Detect which cell encompasses the target text, then output its [x, y] center coordinate. 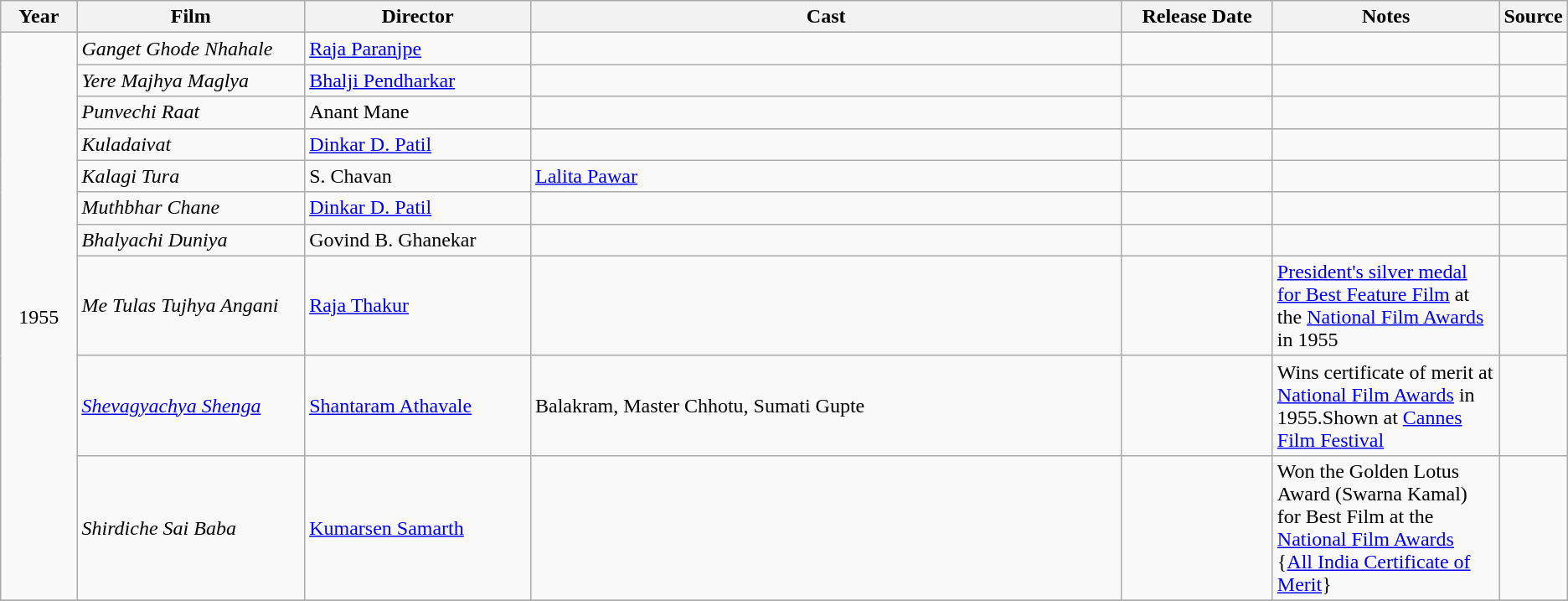
Shirdiche Sai Baba [191, 528]
Anant Mane [418, 112]
Balakram, Master Chhotu, Sumati Gupte [826, 406]
Ganget Ghode Nhahale [191, 49]
Won the Golden Lotus Award (Swarna Kamal) for Best Film at the National Film Awards{All India Certificate of Merit} [1385, 528]
Kalagi Tura [191, 176]
Raja Paranjpe [418, 49]
Year [39, 17]
Bhalji Pendharkar [418, 80]
Film [191, 17]
Kuladaivat [191, 144]
Wins certificate of merit at National Film Awards in 1955.Shown at Cannes Film Festival [1385, 406]
1955 [39, 317]
Govind B. Ghanekar [418, 240]
Cast [826, 17]
Shevagyachya Shenga [191, 406]
Release Date [1197, 17]
Shantaram Athavale [418, 406]
Notes [1385, 17]
Yere Majhya Maglya [191, 80]
Director [418, 17]
Kumarsen Samarth [418, 528]
S. Chavan [418, 176]
Lalita Pawar [826, 176]
Raja Thakur [418, 305]
Bhalyachi Duniya [191, 240]
Muthbhar Chane [191, 208]
Punvechi Raat [191, 112]
President's silver medal for Best Feature Film at the National Film Awards in 1955 [1385, 305]
Me Tulas Tujhya Angani [191, 305]
Source [1533, 17]
